Output the [x, y] coordinate of the center of the cell containing the given text.  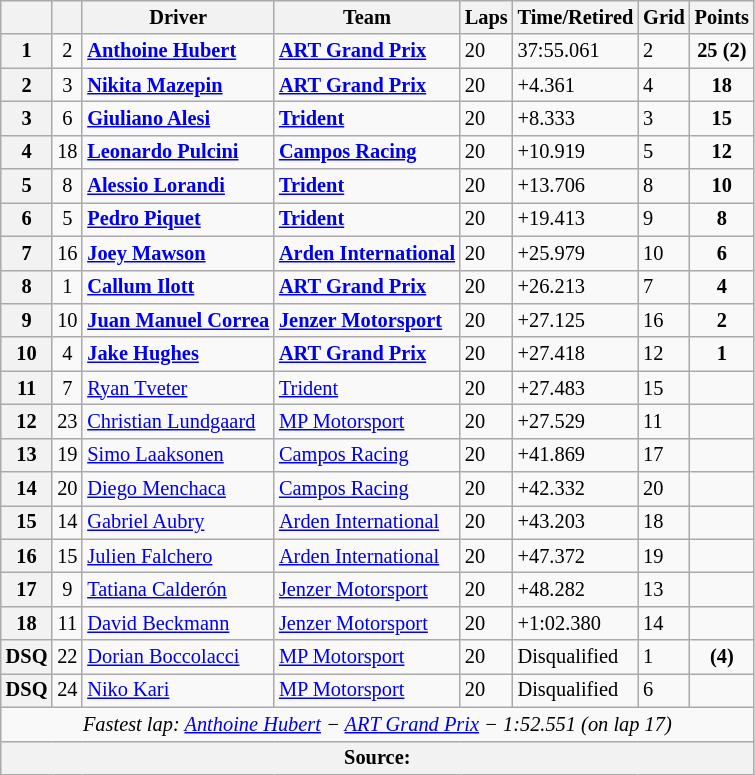
+25.979 [576, 253]
Time/Retired [576, 17]
Team [367, 17]
Simo Laaksonen [178, 455]
25 (2) [722, 51]
Points [722, 17]
Nikita Mazepin [178, 85]
23 [67, 421]
+27.529 [576, 421]
Jake Hughes [178, 354]
+48.282 [576, 589]
+10.919 [576, 152]
Grid [664, 17]
Diego Menchaca [178, 489]
+27.418 [576, 354]
+26.213 [576, 287]
Giuliano Alesi [178, 118]
+1:02.380 [576, 623]
+41.869 [576, 455]
Source: [378, 758]
Dorian Boccolacci [178, 657]
Laps [486, 17]
Juan Manuel Correa [178, 320]
Gabriel Aubry [178, 522]
Pedro Piquet [178, 219]
Callum Ilott [178, 287]
+47.372 [576, 556]
Joey Mawson [178, 253]
22 [67, 657]
(4) [722, 657]
+27.125 [576, 320]
24 [67, 690]
Leonardo Pulcini [178, 152]
+43.203 [576, 522]
Fastest lap: Anthoine Hubert − ART Grand Prix − 1:52.551 (on lap 17) [378, 724]
Julien Falchero [178, 556]
Alessio Lorandi [178, 186]
37:55.061 [576, 51]
David Beckmann [178, 623]
+13.706 [576, 186]
Driver [178, 17]
Niko Kari [178, 690]
Tatiana Calderón [178, 589]
+8.333 [576, 118]
Christian Lundgaard [178, 421]
+42.332 [576, 489]
+4.361 [576, 85]
Anthoine Hubert [178, 51]
+27.483 [576, 388]
Ryan Tveter [178, 388]
+19.413 [576, 219]
